Output the [X, Y] coordinate of the center of the cell containing the given text.  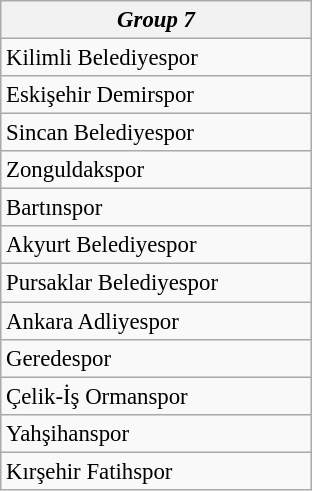
Sincan Belediyespor [156, 133]
Kilimli Belediyespor [156, 58]
Kırşehir Fatihspor [156, 471]
Ankara Adliyespor [156, 321]
Pursaklar Belediyespor [156, 283]
Bartınspor [156, 208]
Akyurt Belediyespor [156, 245]
Zonguldakspor [156, 170]
Geredespor [156, 358]
Çelik-İş Ormanspor [156, 396]
Yahşihanspor [156, 433]
Eskişehir Demirspor [156, 95]
Group 7 [156, 20]
